Extract the (X, Y) coordinate from the center of the cell holding the provided text.  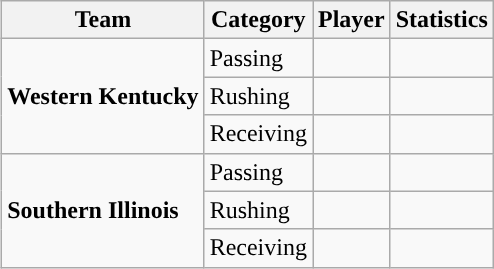
Category (258, 20)
Player (351, 20)
Statistics (442, 20)
Team (103, 20)
Southern Illinois (103, 210)
Western Kentucky (103, 96)
